For the text-containing cell, return its midpoint in (X, Y) coordinate format. 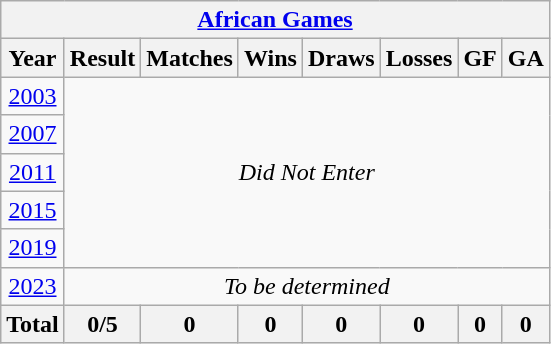
Did Not Enter (306, 172)
2003 (33, 96)
2015 (33, 210)
Total (33, 324)
2019 (33, 248)
Year (33, 58)
GA (526, 58)
2011 (33, 172)
Matches (190, 58)
To be determined (306, 286)
2023 (33, 286)
Draws (341, 58)
0/5 (102, 324)
GF (480, 58)
Wins (270, 58)
Result (102, 58)
2007 (33, 134)
African Games (276, 20)
Losses (419, 58)
